Extract the [x, y] coordinate from the center of the cell holding the provided text.  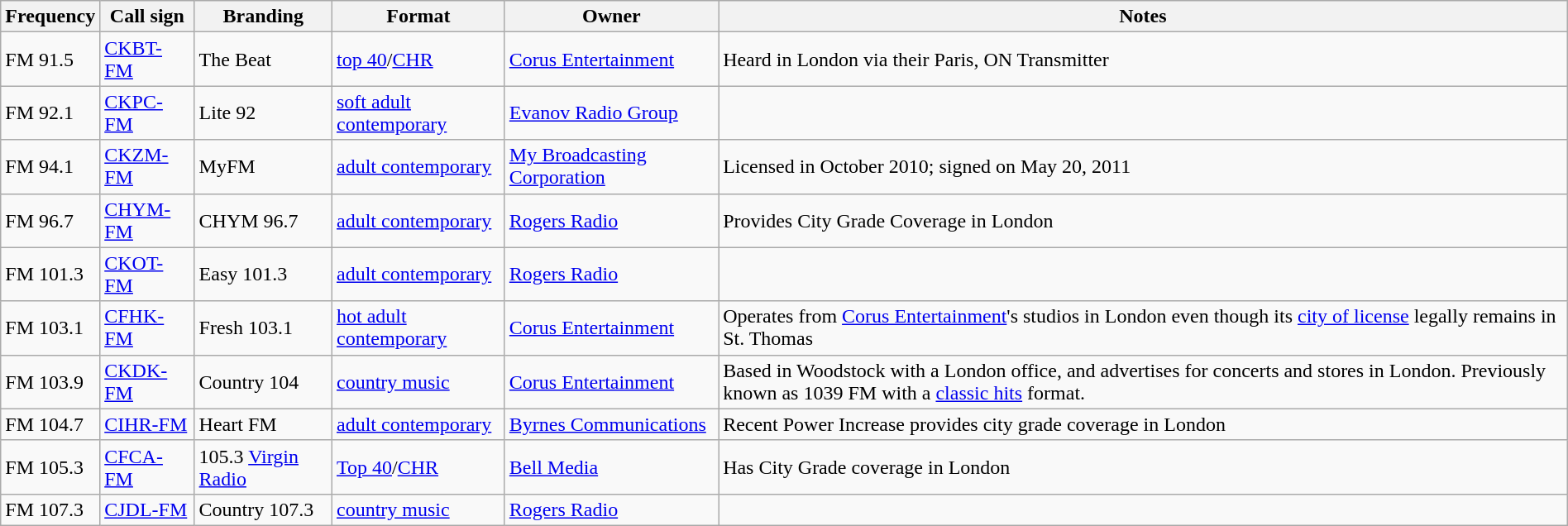
The Beat [263, 60]
hot adult contemporary [418, 328]
FM 107.3 [50, 509]
FM 103.9 [50, 382]
FM 96.7 [50, 220]
CKZM-FM [147, 167]
Byrnes Communications [611, 424]
soft adult contemporary [418, 112]
FM 101.3 [50, 275]
Country 107.3 [263, 509]
Owner [611, 17]
Fresh 103.1 [263, 328]
Recent Power Increase provides city grade coverage in London [1143, 424]
FM 91.5 [50, 60]
CHYM 96.7 [263, 220]
FM 94.1 [50, 167]
Evanov Radio Group [611, 112]
Branding [263, 17]
Heard in London via their Paris, ON Transmitter [1143, 60]
Lite 92 [263, 112]
CFCA-FM [147, 466]
CJDL-FM [147, 509]
Easy 101.3 [263, 275]
Top 40/CHR [418, 466]
105.3 Virgin Radio [263, 466]
top 40/CHR [418, 60]
Country 104 [263, 382]
FM 103.1 [50, 328]
FM 105.3 [50, 466]
CKBT-FM [147, 60]
CKOT-FM [147, 275]
CIHR-FM [147, 424]
FM 92.1 [50, 112]
CKDK-FM [147, 382]
Licensed in October 2010; signed on May 20, 2011 [1143, 167]
FM 104.7 [50, 424]
Has City Grade coverage in London [1143, 466]
Bell Media [611, 466]
My Broadcasting Corporation [611, 167]
MyFM [263, 167]
Format [418, 17]
Operates from Corus Entertainment's studios in London even though its city of license legally remains in St. Thomas [1143, 328]
CHYM-FM [147, 220]
Frequency [50, 17]
Heart FM [263, 424]
Call sign [147, 17]
CFHK-FM [147, 328]
Based in Woodstock with a London office, and advertises for concerts and stores in London. Previously known as 1039 FM with a classic hits format. [1143, 382]
Notes [1143, 17]
Provides City Grade Coverage in London [1143, 220]
CKPC-FM [147, 112]
